Detect which cell encompasses the target text, then output its (x, y) center coordinate. 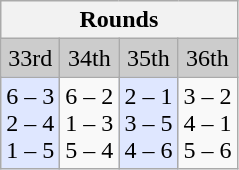
34th (90, 58)
36th (208, 58)
6 – 21 – 35 – 4 (90, 123)
2 – 13 – 54 – 6 (148, 123)
6 – 32 – 41 – 5 (30, 123)
3 – 24 – 15 – 6 (208, 123)
35th (148, 58)
33rd (30, 58)
Rounds (119, 20)
